From the cell containing the given text, extract its center point as (X, Y) coordinate. 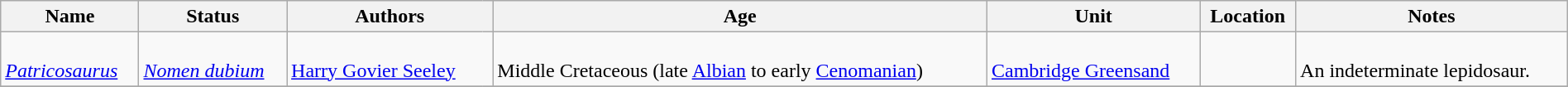
Name (69, 17)
Location (1248, 17)
Age (740, 17)
An indeterminate lepidosaur. (1432, 60)
Notes (1432, 17)
Unit (1093, 17)
Nomen dubium (213, 60)
Status (213, 17)
Middle Cretaceous (late Albian to early Cenomanian) (740, 60)
Authors (390, 17)
Harry Govier Seeley (385, 60)
Cambridge Greensand (1093, 60)
Patricosaurus (69, 60)
